Find where the given text appears and provide that cell's center as (X, Y) coordinate. 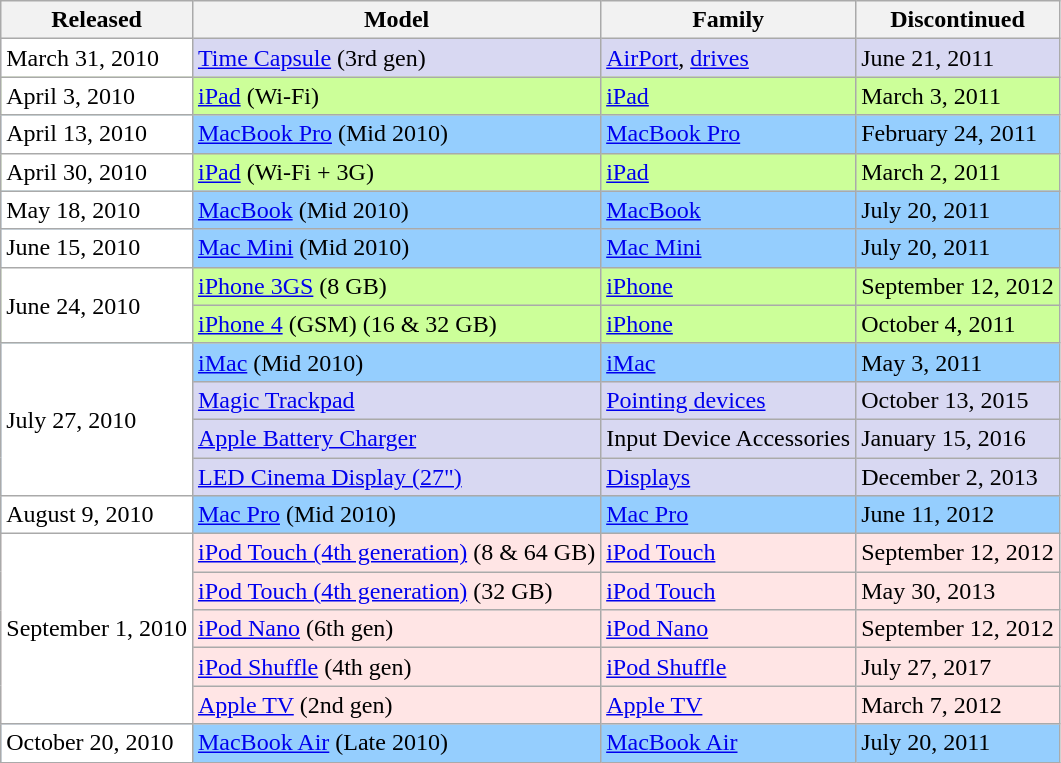
April 3, 2010 (97, 96)
March 2, 2011 (958, 172)
October 13, 2015 (958, 400)
MacBook Pro (728, 134)
May 3, 2011 (958, 362)
iPod Touch (4th generation) (8 & 64 GB) (396, 553)
May 30, 2013 (958, 591)
December 2, 2013 (958, 477)
April 13, 2010 (97, 134)
iPod Shuffle (4th gen) (396, 667)
Family (728, 20)
iPod Nano (728, 629)
Apple TV (2nd gen) (396, 705)
MacBook Air (728, 743)
AirPort, drives (728, 58)
June 24, 2010 (97, 305)
April 30, 2010 (97, 172)
Mac Mini (728, 248)
June 11, 2012 (958, 515)
August 9, 2010 (97, 515)
iMac (728, 362)
iPhone 3GS (8 GB) (396, 286)
March 3, 2011 (958, 96)
Magic Trackpad (396, 400)
MacBook (Mid 2010) (396, 210)
July 27, 2017 (958, 667)
January 15, 2016 (958, 438)
October 4, 2011 (958, 324)
Apple Battery Charger (396, 438)
March 7, 2012 (958, 705)
iPhone 4 (GSM) (16 & 32 GB) (396, 324)
July 27, 2010 (97, 419)
MacBook Air (Late 2010) (396, 743)
MacBook (728, 210)
Released (97, 20)
Displays (728, 477)
May 18, 2010 (97, 210)
March 31, 2010 (97, 58)
Discontinued (958, 20)
Time Capsule (3rd gen) (396, 58)
Apple TV (728, 705)
February 24, 2011 (958, 134)
iPod Nano (6th gen) (396, 629)
Mac Mini (Mid 2010) (396, 248)
Model (396, 20)
iPad (Wi-Fi) (396, 96)
iMac (Mid 2010) (396, 362)
iPad (Wi-Fi + 3G) (396, 172)
September 1, 2010 (97, 629)
October 20, 2010 (97, 743)
Pointing devices (728, 400)
June 21, 2011 (958, 58)
Mac Pro (728, 515)
iPod Shuffle (728, 667)
Input Device Accessories (728, 438)
iPod Touch (4th generation) (32 GB) (396, 591)
Mac Pro (Mid 2010) (396, 515)
MacBook Pro (Mid 2010) (396, 134)
June 15, 2010 (97, 248)
LED Cinema Display (27") (396, 477)
